Determine the (x, y) coordinate at the center of the cell enclosing the given text.  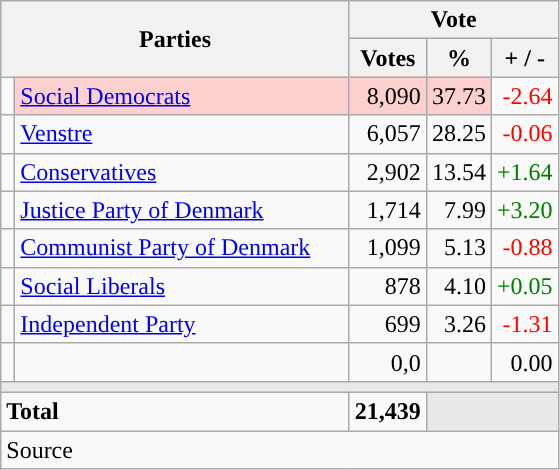
Vote (454, 20)
Parties (176, 39)
878 (388, 286)
699 (388, 324)
2,902 (388, 172)
-2.64 (524, 96)
Total (176, 411)
37.73 (458, 96)
0,0 (388, 362)
13.54 (458, 172)
% (458, 58)
+0.05 (524, 286)
21,439 (388, 411)
+3.20 (524, 210)
Conservatives (182, 172)
-0.88 (524, 248)
Social Liberals (182, 286)
Independent Party (182, 324)
Communist Party of Denmark (182, 248)
6,057 (388, 134)
-1.31 (524, 324)
+1.64 (524, 172)
4.10 (458, 286)
Venstre (182, 134)
1,714 (388, 210)
Justice Party of Denmark (182, 210)
Votes (388, 58)
28.25 (458, 134)
-0.06 (524, 134)
5.13 (458, 248)
Social Democrats (182, 96)
3.26 (458, 324)
0.00 (524, 362)
Source (280, 449)
7.99 (458, 210)
8,090 (388, 96)
1,099 (388, 248)
+ / - (524, 58)
